From the cell containing the given text, extract its center point as [x, y] coordinate. 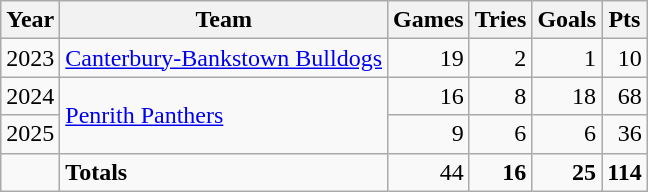
8 [500, 96]
44 [429, 172]
114 [625, 172]
Goals [567, 20]
2025 [30, 134]
19 [429, 58]
Canterbury-Bankstown Bulldogs [224, 58]
9 [429, 134]
18 [567, 96]
2 [500, 58]
Year [30, 20]
25 [567, 172]
36 [625, 134]
Tries [500, 20]
Games [429, 20]
2023 [30, 58]
1 [567, 58]
Totals [224, 172]
Pts [625, 20]
Penrith Panthers [224, 115]
68 [625, 96]
10 [625, 58]
Team [224, 20]
2024 [30, 96]
